Find where the given text appears and provide that cell's center as [x, y] coordinate. 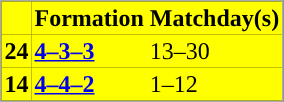
13–30 [214, 50]
Formation [90, 18]
14 [17, 84]
4–3–3 [90, 50]
1–12 [214, 84]
24 [17, 50]
4–4–2 [90, 84]
Matchday(s) [214, 18]
